Capture the cell that displays the provided text and extract its (x, y) central coordinate. 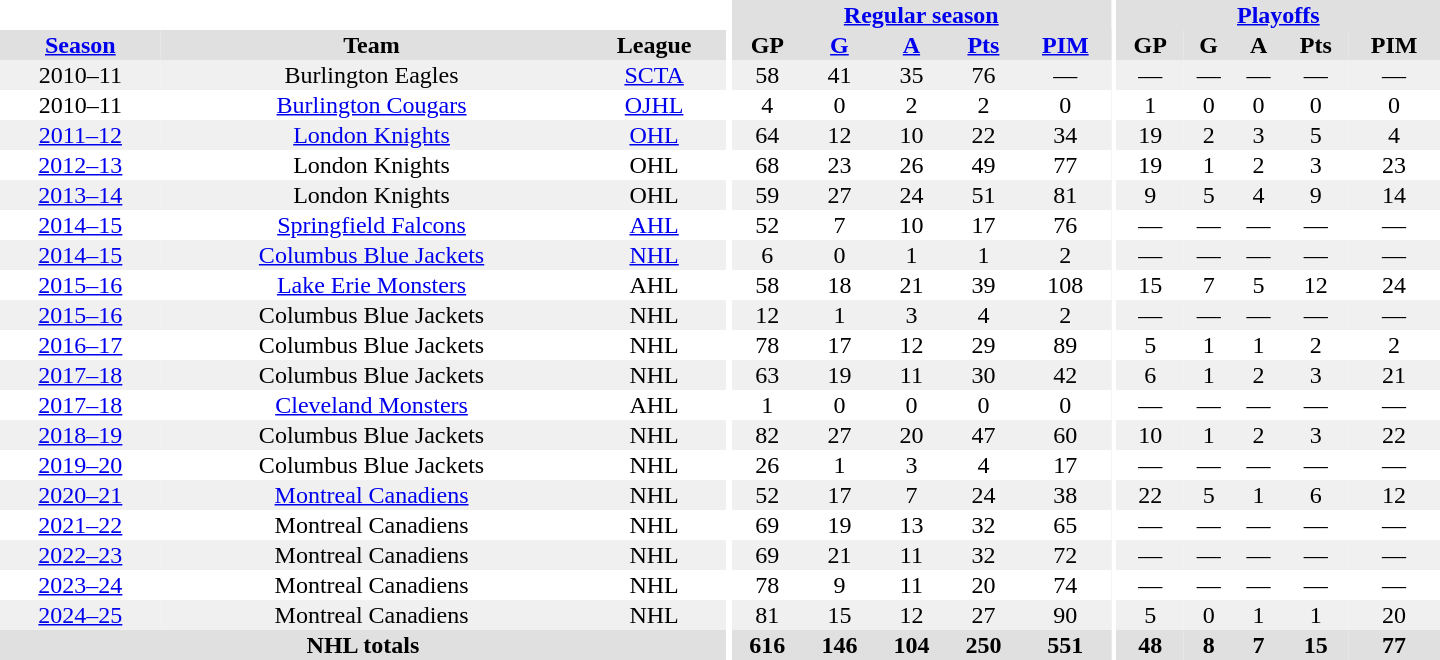
2011–12 (80, 135)
2020–21 (80, 495)
League (654, 45)
2023–24 (80, 585)
2012–13 (80, 165)
2024–25 (80, 615)
39 (983, 285)
616 (767, 645)
Burlington Eagles (372, 75)
63 (767, 375)
250 (983, 645)
Team (372, 45)
2018–19 (80, 435)
2022–23 (80, 555)
108 (1065, 285)
NHL totals (363, 645)
146 (839, 645)
8 (1209, 645)
Cleveland Monsters (372, 405)
68 (767, 165)
2021–22 (80, 525)
2019–20 (80, 465)
18 (839, 285)
SCTA (654, 75)
Springfield Falcons (372, 225)
OJHL (654, 105)
Regular season (921, 15)
2016–17 (80, 345)
2013–14 (80, 195)
Season (80, 45)
60 (1065, 435)
74 (1065, 585)
49 (983, 165)
51 (983, 195)
48 (1150, 645)
551 (1065, 645)
89 (1065, 345)
59 (767, 195)
47 (983, 435)
Lake Erie Monsters (372, 285)
13 (911, 525)
65 (1065, 525)
82 (767, 435)
35 (911, 75)
34 (1065, 135)
90 (1065, 615)
14 (1394, 195)
72 (1065, 555)
30 (983, 375)
64 (767, 135)
42 (1065, 375)
Playoffs (1278, 15)
41 (839, 75)
Burlington Cougars (372, 105)
29 (983, 345)
104 (911, 645)
38 (1065, 495)
